Search for the cell housing the specified text and yield its (x, y) center coordinate. 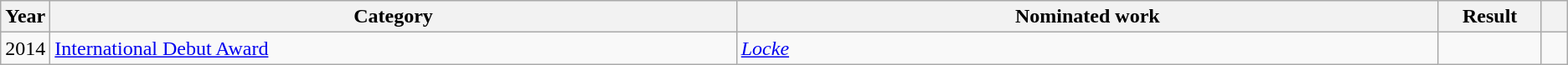
Year (25, 17)
2014 (25, 48)
International Debut Award (394, 48)
Locke (1087, 48)
Category (394, 17)
Nominated work (1087, 17)
Result (1489, 17)
